Output the (x, y) coordinate of the center of the cell containing the given text.  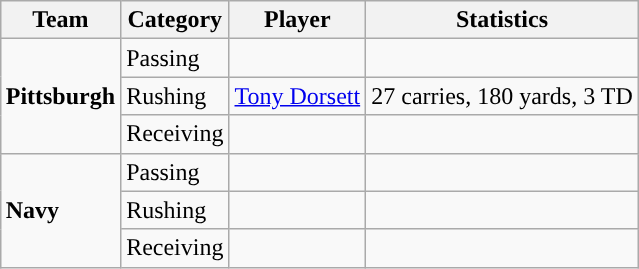
Tony Dorsett (298, 96)
Navy (60, 210)
27 carries, 180 yards, 3 TD (502, 96)
Statistics (502, 20)
Player (298, 20)
Team (60, 20)
Pittsburgh (60, 96)
Category (175, 20)
